Provide the (x, y) coordinate of the cell's center where the given text is located.  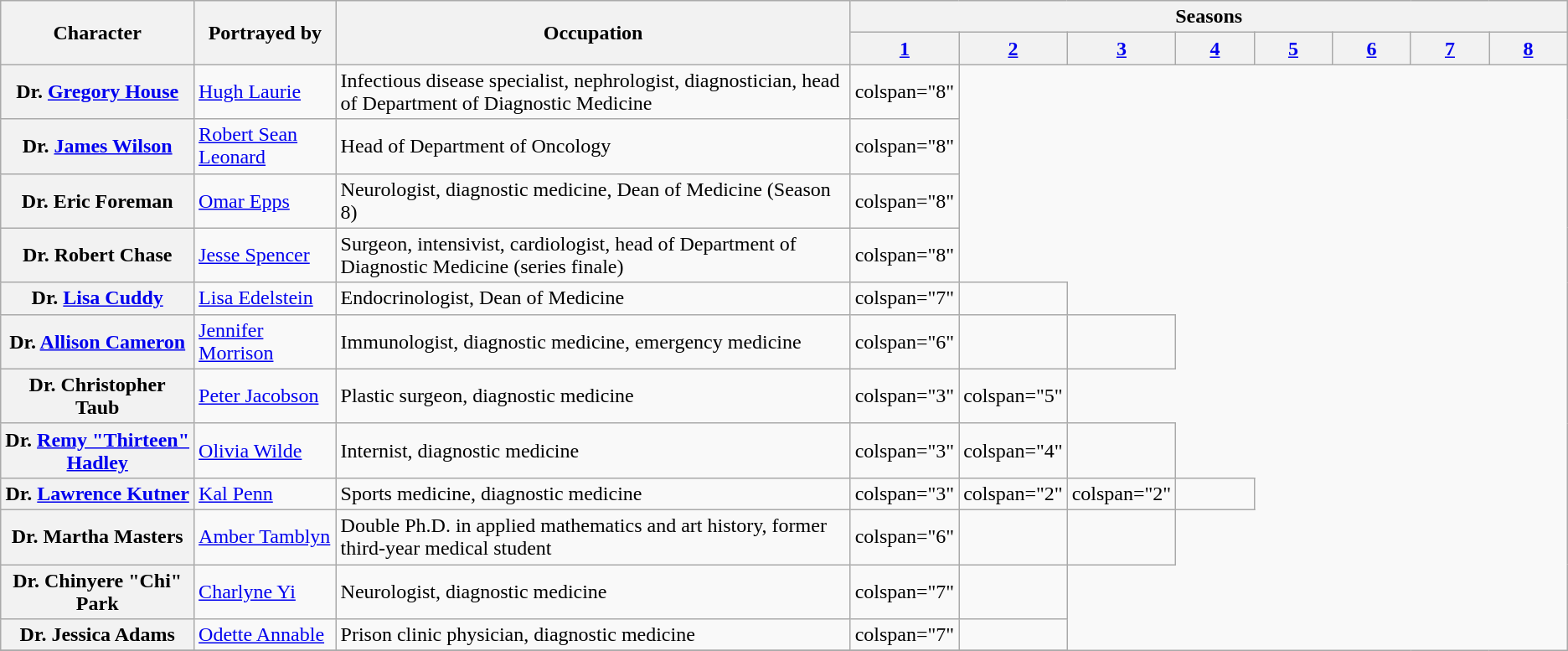
colspan="5" (1014, 395)
Odette Annable (265, 635)
Dr. Christopher Taub (97, 395)
Jennifer Morrison (265, 342)
Plastic surgeon, diagnostic medicine (593, 395)
Peter Jacobson (265, 395)
Immunologist, diagnostic medicine, emergency medicine (593, 342)
Prison clinic physician, diagnostic medicine (593, 635)
Neurologist, diagnostic medicine, Dean of Medicine (Season 8) (593, 201)
Dr. Lisa Cuddy (97, 298)
Infectious disease specialist, nephrologist, diagnostician, head of Department of Diagnostic Medicine (593, 92)
Jesse Spencer (265, 255)
Neurologist, diagnostic medicine (593, 592)
Amber Tamblyn (265, 536)
Charlyne Yi (265, 592)
6 (1372, 49)
Double Ph.D. in applied mathematics and art history, former third-year medical student (593, 536)
colspan="4" (1014, 451)
Sports medicine, diagnostic medicine (593, 493)
Character (97, 33)
Dr. Martha Masters (97, 536)
Kal Penn (265, 493)
Dr. Jessica Adams (97, 635)
8 (1529, 49)
Olivia Wilde (265, 451)
Endocrinologist, Dean of Medicine (593, 298)
5 (1293, 49)
Dr. Robert Chase (97, 255)
Internist, diagnostic medicine (593, 451)
3 (1122, 49)
Dr. Lawrence Kutner (97, 493)
1 (905, 49)
2 (1014, 49)
Dr. Eric Foreman (97, 201)
Head of Department of Oncology (593, 146)
Seasons (1209, 17)
Robert Sean Leonard (265, 146)
Occupation (593, 33)
Dr. James Wilson (97, 146)
Lisa Edelstein (265, 298)
Dr. Allison Cameron (97, 342)
Dr. Chinyere "Chi" Park (97, 592)
Omar Epps (265, 201)
Dr. Remy "Thirteen" Hadley (97, 451)
4 (1215, 49)
Hugh Laurie (265, 92)
7 (1450, 49)
Portrayed by (265, 33)
Dr. Gregory House (97, 92)
Surgeon, intensivist, cardiologist, head of Department of Diagnostic Medicine (series finale) (593, 255)
